Output the [x, y] coordinate of the center of the cell containing the given text.  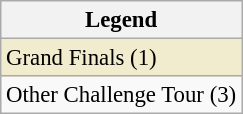
Other Challenge Tour (3) [122, 95]
Legend [122, 20]
Grand Finals (1) [122, 58]
